Capture the cell that displays the provided text and extract its [X, Y] central coordinate. 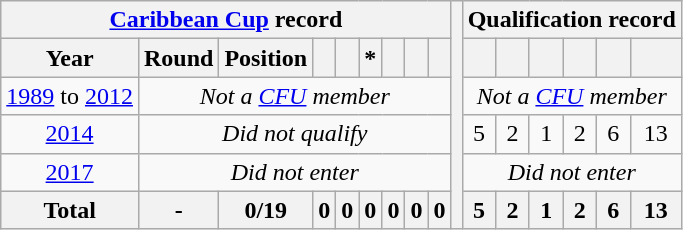
0/19 [266, 210]
- [178, 210]
Did not qualify [294, 134]
1989 to 2012 [70, 96]
2017 [70, 172]
2014 [70, 134]
Total [70, 210]
Caribbean Cup record [226, 20]
Round [178, 58]
Position [266, 58]
Qualification record [572, 20]
* [370, 58]
Year [70, 58]
